Pinpoint the cell where the given text exists, returning its [x, y] midpoint coordinate. 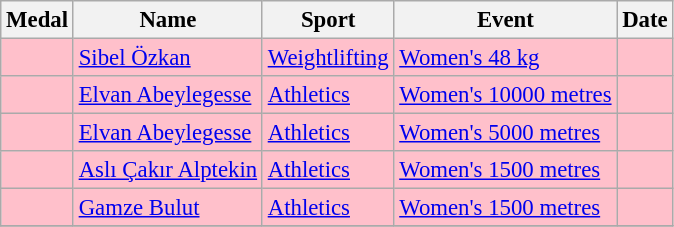
Event [506, 20]
Name [168, 20]
Sibel Özkan [168, 58]
Women's 5000 metres [506, 133]
Women's 48 kg [506, 58]
Sport [328, 20]
Women's 10000 metres [506, 95]
Date [645, 20]
Medal [38, 20]
Weightlifting [328, 58]
Gamze Bulut [168, 208]
Aslı Çakır Alptekin [168, 170]
